Output the [X, Y] coordinate of the center of the cell containing the given text.  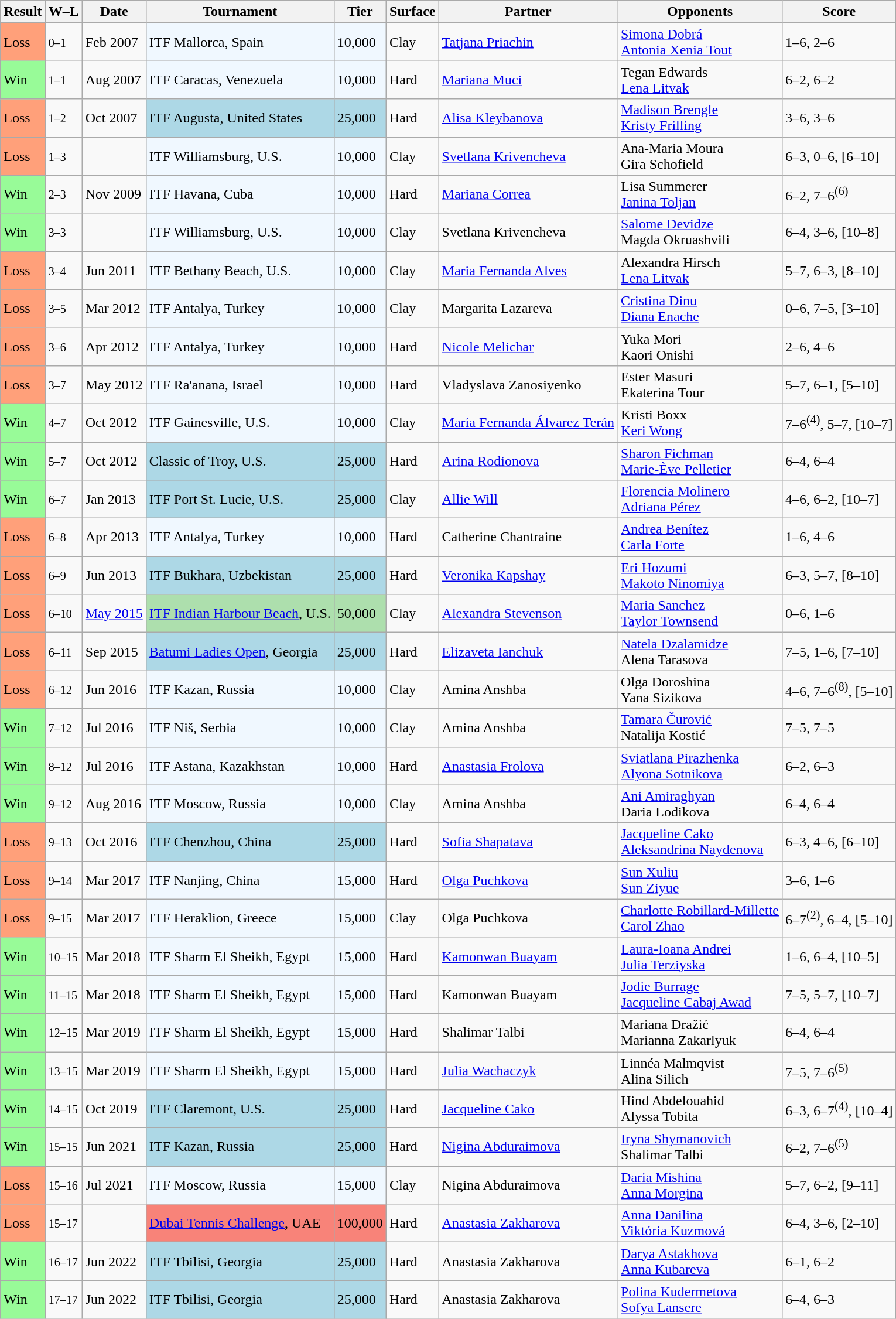
Julia Wachaczyk [528, 1071]
Kristi Boxx Keri Wong [700, 423]
ITF Nanjing, China [240, 880]
1–6, 2–6 [839, 42]
Charlotte Robillard-Millette Carol Zhao [700, 918]
ITF Bukhara, Uzbekistan [240, 575]
6–10 [63, 614]
May 2015 [114, 614]
ITF Astana, Kazakhstan [240, 766]
Tournament [240, 12]
3–6, 3–6 [839, 118]
9–12 [63, 804]
7–12 [63, 727]
6–3, 5–7, [8–10] [839, 575]
Laura-Ioana Andrei Julia Terziyska [700, 956]
3–3 [63, 232]
5–7 [63, 460]
ITF Heraklion, Greece [240, 918]
Surface [412, 12]
Sofia Shapatava [528, 842]
Arina Rodionova [528, 460]
ITF Niš, Serbia [240, 727]
Sviatlana Pirazhenka Alyona Sotnikova [700, 766]
Alexandra Hirsch Lena Litvak [700, 271]
Jodie Burrage Jacqueline Cabaj Awad [700, 995]
6–7(2), 6–4, [5–10] [839, 918]
Shalimar Talbi [528, 1032]
Allie Will [528, 499]
3–4 [63, 271]
15–16 [63, 1185]
Oct 2007 [114, 118]
ITF Havana, Cuba [240, 194]
Andrea Benítez Carla Forte [700, 538]
Sep 2015 [114, 651]
Darya Astakhova Anna Kubareva [700, 1262]
Oct 2019 [114, 1109]
Daria Mishina Anna Morgina [700, 1185]
Vladyslava Zanosiyenko [528, 384]
Margarita Lazareva [528, 308]
9–14 [63, 880]
7–5, 7–5 [839, 727]
Jacqueline Cako [528, 1109]
6–1, 6–2 [839, 1262]
Classic of Troy, U.S. [240, 460]
Elizaveta Ianchuk [528, 651]
ITF Claremont, U.S. [240, 1109]
6–12 [63, 690]
Salome Devidze Magda Okruashvili [700, 232]
ITF Caracas, Venezuela [240, 80]
6–3, 6–7(4), [10–4] [839, 1109]
6–3, 0–6, [6–10] [839, 156]
Anastasia Frolova [528, 766]
Sharon Fichman Marie-Ève Pelletier [700, 460]
13–15 [63, 1071]
Madison Brengle Kristy Frilling [700, 118]
Hind Abdelouahid Alyssa Tobita [700, 1109]
Alexandra Stevenson [528, 614]
Jun 2011 [114, 271]
7–5, 1–6, [7–10] [839, 651]
Mariana Correa [528, 194]
Nov 2009 [114, 194]
ITF Ra'anana, Israel [240, 384]
Natela Dzalamidze Alena Tarasova [700, 651]
Lisa Summerer Janina Toljan [700, 194]
ITF Gainesville, U.S. [240, 423]
Jan 2013 [114, 499]
1–3 [63, 156]
Veronika Kapshay [528, 575]
0–1 [63, 42]
6–4, 6–3 [839, 1299]
6–11 [63, 651]
Result [23, 12]
16–17 [63, 1262]
7–6(4), 5–7, [10–7] [839, 423]
Jun 2016 [114, 690]
17–17 [63, 1299]
Jun 2021 [114, 1147]
Polina Kudermetova Sofya Lansere [700, 1299]
Apr 2012 [114, 347]
10–15 [63, 956]
6–9 [63, 575]
Cristina Dinu Diana Enache [700, 308]
Tatjana Priachin [528, 42]
May 2012 [114, 384]
6–2, 7–6(5) [839, 1147]
Aug 2007 [114, 80]
3–7 [63, 384]
Aug 2016 [114, 804]
Dubai Tennis Challenge, UAE [240, 1223]
Anna Danilina Viktória Kuzmová [700, 1223]
Opponents [700, 12]
ITF Chenzhou, China [240, 842]
Maria Sanchez Taylor Townsend [700, 614]
11–15 [63, 995]
3–6, 1–6 [839, 880]
Jun 2013 [114, 575]
1–6, 4–6 [839, 538]
ITF Port St. Lucie, U.S. [240, 499]
12–15 [63, 1032]
4–6, 7–6(8), [5–10] [839, 690]
Alisa Kleybanova [528, 118]
ITF Mallorca, Spain [240, 42]
0–6, 7–5, [3–10] [839, 308]
ITF Indian Harbour Beach, U.S. [240, 614]
3–6 [63, 347]
2–3 [63, 194]
ITF Bethany Beach, U.S. [240, 271]
9–15 [63, 918]
Nicole Melichar [528, 347]
Tamara Čurović Natalija Kostić [700, 727]
6–2, 6–3 [839, 766]
15–15 [63, 1147]
Tegan Edwards Lena Litvak [700, 80]
50,000 [360, 614]
W–L [63, 12]
2–6, 4–6 [839, 347]
6–2, 6–2 [839, 80]
0–6, 1–6 [839, 614]
7–5, 5–7, [10–7] [839, 995]
5–7, 6–2, [9–11] [839, 1185]
1–2 [63, 118]
5–7, 6–1, [5–10] [839, 384]
6–4, 3–6, [2–10] [839, 1223]
Ester Masuri Ekaterina Tour [700, 384]
Mar 2012 [114, 308]
Maria Fernanda Alves [528, 271]
100,000 [360, 1223]
Linnéa Malmqvist Alina Silich [700, 1071]
Oct 2016 [114, 842]
Mariana Muci [528, 80]
Florencia Molinero Adriana Pérez [700, 499]
Mariana Dražić Marianna Zakarlyuk [700, 1032]
3–5 [63, 308]
6–7 [63, 499]
6–3, 4–6, [6–10] [839, 842]
Catherine Chantraine [528, 538]
Score [839, 12]
6–2, 7–6(6) [839, 194]
Batumi Ladies Open, Georgia [240, 651]
6–8 [63, 538]
5–7, 6–3, [8–10] [839, 271]
4–7 [63, 423]
1–1 [63, 80]
Ani Amiraghyan Daria Lodikova [700, 804]
Olga Doroshina Yana Sizikova [700, 690]
6–4, 3–6, [10–8] [839, 232]
15–17 [63, 1223]
María Fernanda Álvarez Terán [528, 423]
Jacqueline Cako Aleksandrina Naydenova [700, 842]
8–12 [63, 766]
Date [114, 12]
Sun Xuliu Sun Ziyue [700, 880]
Ana-Maria Moura Gira Schofield [700, 156]
Iryna Shymanovich Shalimar Talbi [700, 1147]
Yuka Mori Kaori Onishi [700, 347]
7–5, 7–6(5) [839, 1071]
Feb 2007 [114, 42]
Apr 2013 [114, 538]
ITF Augusta, United States [240, 118]
Simona Dobrá Antonia Xenia Tout [700, 42]
Eri Hozumi Makoto Ninomiya [700, 575]
4–6, 6–2, [10–7] [839, 499]
1–6, 6–4, [10–5] [839, 956]
Partner [528, 12]
9–13 [63, 842]
14–15 [63, 1109]
Tier [360, 12]
Jul 2021 [114, 1185]
